For the text-containing cell, return its midpoint in (X, Y) coordinate format. 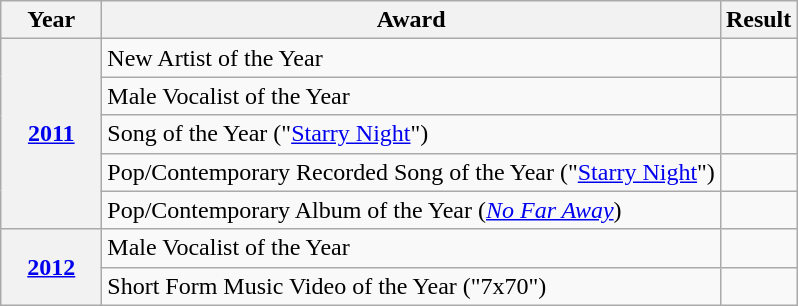
Song of the Year ("Starry Night") (412, 134)
2012 (52, 267)
2011 (52, 134)
Year (52, 20)
Result (758, 20)
New Artist of the Year (412, 58)
Pop/Contemporary Recorded Song of the Year ("Starry Night") (412, 172)
Short Form Music Video of the Year ("7x70") (412, 286)
Award (412, 20)
Pop/Contemporary Album of the Year (No Far Away) (412, 210)
